Scan for the cell matching the given text and deliver its (x, y) coordinate at center. 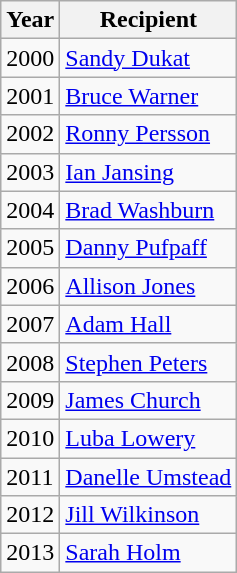
2000 (30, 58)
2011 (30, 477)
2006 (30, 286)
2013 (30, 553)
Year (30, 20)
Recipient (148, 20)
Ronny Persson (148, 134)
Stephen Peters (148, 362)
Ian Jansing (148, 172)
James Church (148, 400)
2007 (30, 324)
Sandy Dukat (148, 58)
2009 (30, 400)
Adam Hall (148, 324)
Danelle Umstead (148, 477)
2012 (30, 515)
2005 (30, 248)
2010 (30, 438)
Allison Jones (148, 286)
Danny Pufpaff (148, 248)
2003 (30, 172)
Bruce Warner (148, 96)
2002 (30, 134)
Jill Wilkinson (148, 515)
2004 (30, 210)
2001 (30, 96)
Sarah Holm (148, 553)
Brad Washburn (148, 210)
Luba Lowery (148, 438)
2008 (30, 362)
